Extract the (X, Y) coordinate from the center of the cell holding the provided text.  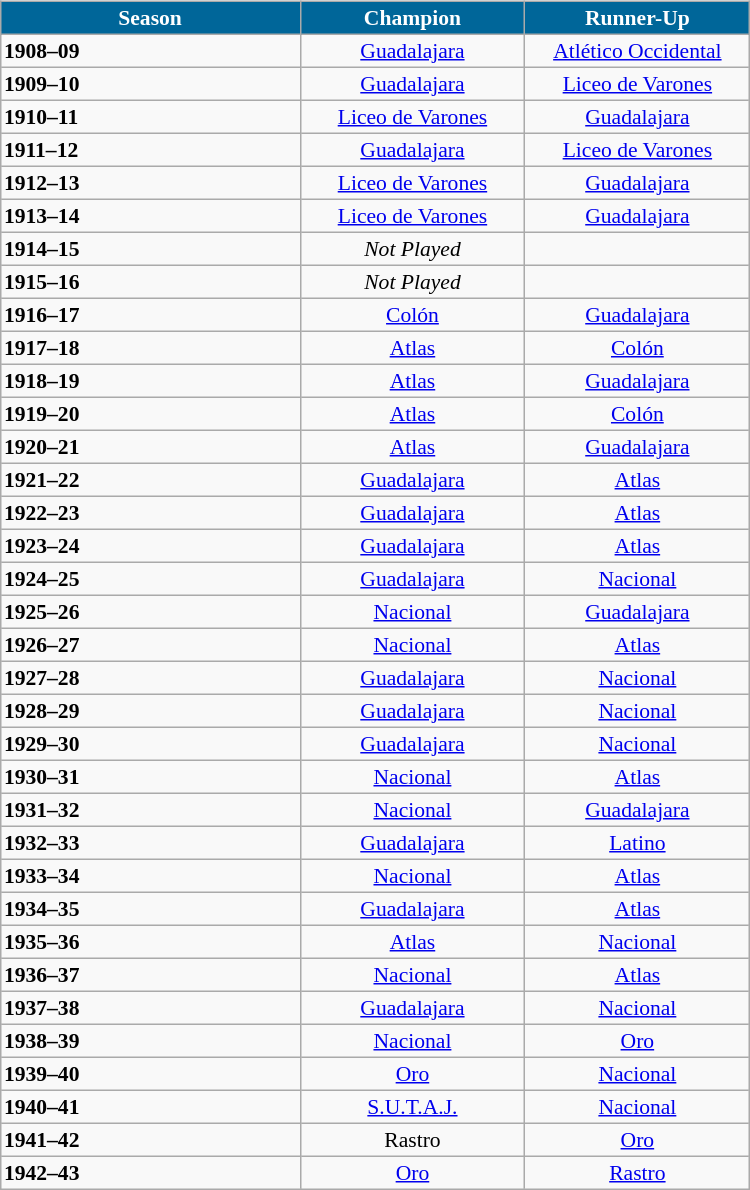
1908–09 (150, 50)
1912–13 (150, 182)
1911–12 (150, 150)
Atlético Occidental (638, 50)
1941–42 (150, 1140)
Season (150, 18)
1913–14 (150, 216)
1934–35 (150, 908)
1909–10 (150, 84)
1927–28 (150, 678)
1938–39 (150, 1040)
1914–15 (150, 248)
S.U.T.A.J. (412, 1106)
1935–36 (150, 942)
Runner-Up (638, 18)
1936–37 (150, 974)
1920–21 (150, 446)
1919–20 (150, 414)
1928–29 (150, 710)
1924–25 (150, 578)
1923–24 (150, 546)
1926–27 (150, 644)
1937–38 (150, 1008)
1910–11 (150, 116)
1931–32 (150, 810)
Latino (638, 842)
1929–30 (150, 744)
Champion (412, 18)
1918–19 (150, 380)
1942–43 (150, 1172)
1930–31 (150, 776)
1921–22 (150, 480)
1925–26 (150, 612)
1922–23 (150, 512)
1933–34 (150, 876)
1940–41 (150, 1106)
1915–16 (150, 282)
1932–33 (150, 842)
1939–40 (150, 1074)
1916–17 (150, 314)
1917–18 (150, 348)
